Pinpoint the cell where the given text exists, returning its (x, y) midpoint coordinate. 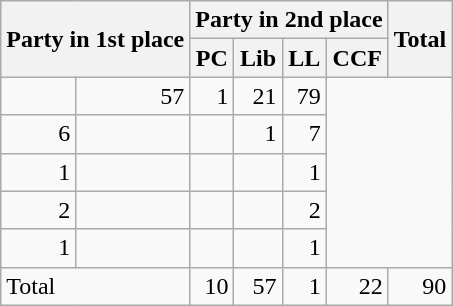
PC (212, 58)
Party in 2nd place (289, 20)
21 (258, 96)
CCF (357, 58)
79 (304, 96)
6 (38, 134)
Party in 1st place (96, 39)
7 (304, 134)
Lib (258, 58)
LL (304, 58)
90 (420, 286)
10 (212, 286)
22 (357, 286)
